Scan for the cell matching the given text and deliver its [x, y] coordinate at center. 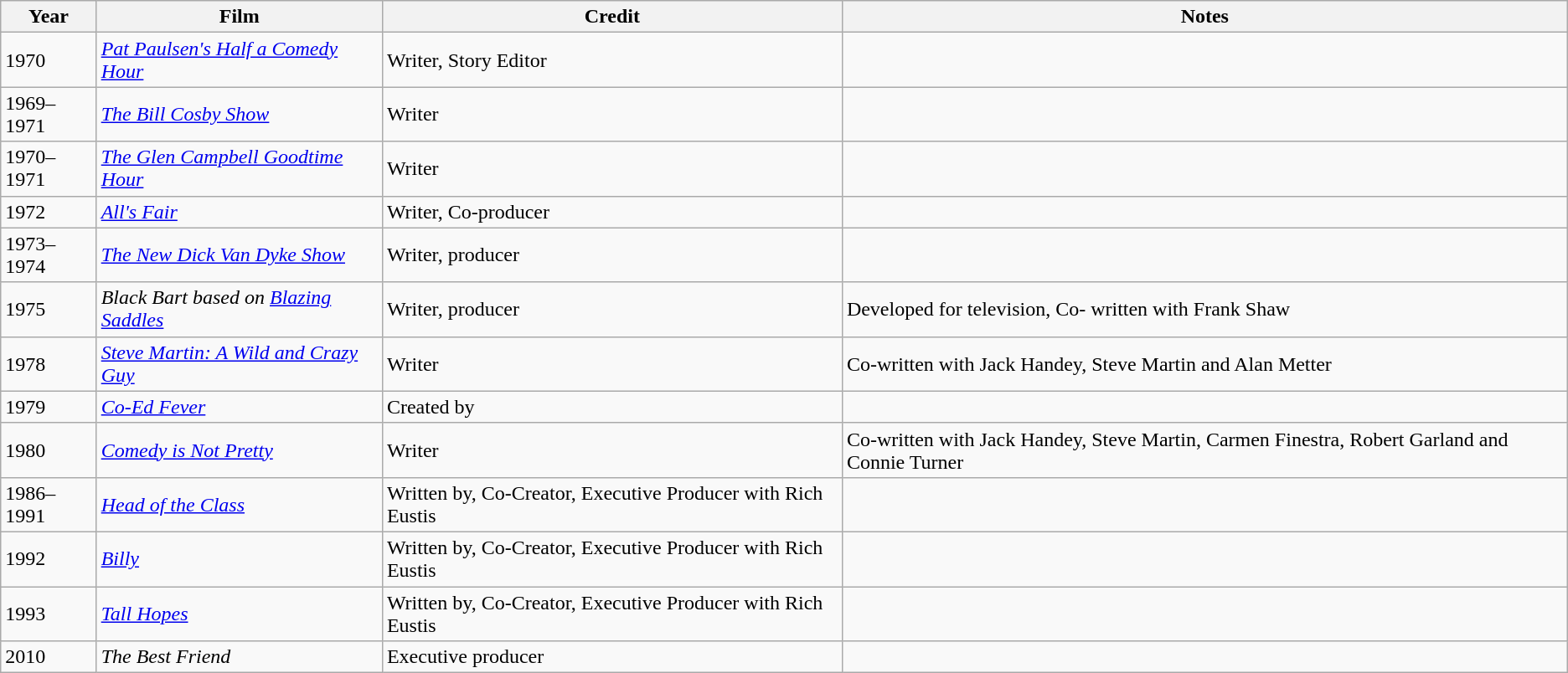
Film [240, 17]
The Glen Campbell Goodtime Hour [240, 169]
The Best Friend [240, 657]
Comedy is Not Pretty [240, 450]
Co-written with Jack Handey, Steve Martin, Carmen Finestra, Robert Garland and Connie Turner [1204, 450]
Billy [240, 559]
All's Fair [240, 212]
1980 [49, 450]
1973–1974 [49, 254]
Created by [611, 407]
2010 [49, 657]
1986–1991 [49, 504]
1969–1971 [49, 114]
The New Dick Van Dyke Show [240, 254]
Year [49, 17]
Black Bart based on Blazing Saddles [240, 310]
Credit [611, 17]
Co-written with Jack Handey, Steve Martin and Alan Metter [1204, 363]
Developed for television, Co- written with Frank Shaw [1204, 310]
1972 [49, 212]
1978 [49, 363]
Executive producer [611, 657]
Steve Martin: A Wild and Crazy Guy [240, 363]
1979 [49, 407]
Co-Ed Fever [240, 407]
Pat Paulsen's Half a Comedy Hour [240, 60]
Writer, Story Editor [611, 60]
1975 [49, 310]
1970–1971 [49, 169]
Writer, Co-producer [611, 212]
1992 [49, 559]
Tall Hopes [240, 613]
1993 [49, 613]
The Bill Cosby Show [240, 114]
Head of the Class [240, 504]
1970 [49, 60]
Notes [1204, 17]
